Locate the cell with the specified text and output its [x, y] center coordinate. 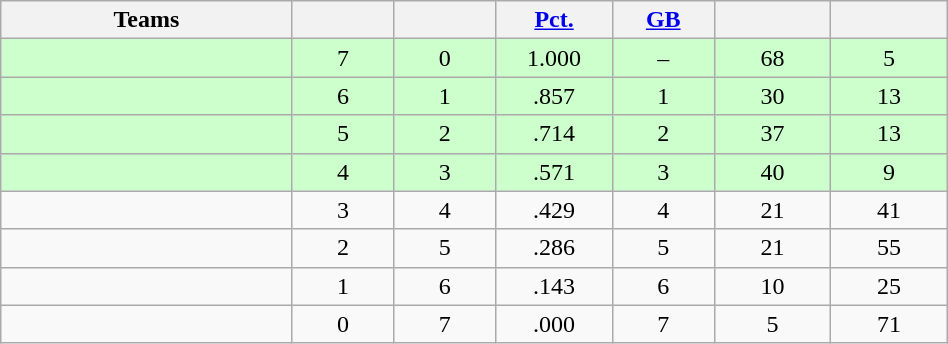
30 [772, 96]
55 [890, 248]
71 [890, 324]
.429 [554, 210]
68 [772, 58]
.571 [554, 172]
40 [772, 172]
1.000 [554, 58]
Teams [146, 20]
.000 [554, 324]
.143 [554, 286]
.286 [554, 248]
.857 [554, 96]
.714 [554, 134]
– [663, 58]
9 [890, 172]
25 [890, 286]
41 [890, 210]
Pct. [554, 20]
37 [772, 134]
10 [772, 286]
GB [663, 20]
